Provide the (X, Y) coordinate of the cell's center where the given text is located.  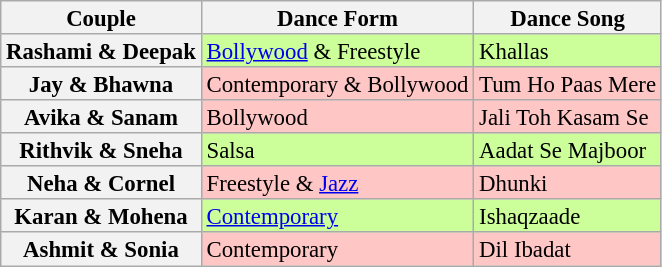
Aadat Se Majboor (568, 150)
Rithvik & Sneha (101, 150)
Dance Form (338, 18)
Khallas (568, 50)
Rashami & Deepak (101, 50)
Karan & Mohena (101, 216)
Freestyle & Jazz (338, 182)
Salsa (338, 150)
Jay & Bhawna (101, 84)
Dil Ibadat (568, 250)
Ashmit & Sonia (101, 250)
Jali Toh Kasam Se (568, 116)
Bollywood (338, 116)
Couple (101, 18)
Ishaqzaade (568, 216)
Tum Ho Paas Mere (568, 84)
Dhunki (568, 182)
Contemporary & Bollywood (338, 84)
Neha & Cornel (101, 182)
Bollywood & Freestyle (338, 50)
Dance Song (568, 18)
Avika & Sanam (101, 116)
